Scan for the cell matching the given text and deliver its (X, Y) coordinate at center. 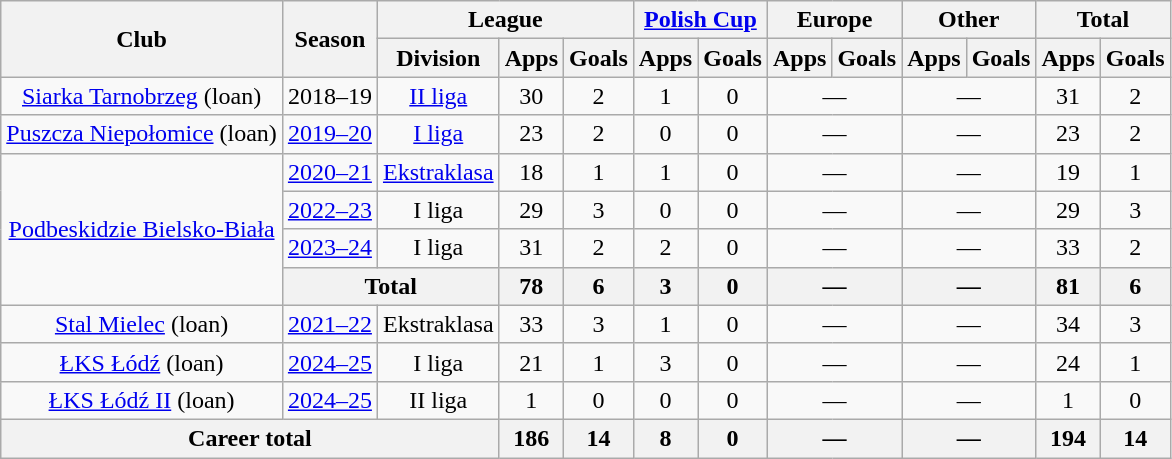
21 (531, 362)
Polish Cup (700, 20)
2019–20 (330, 134)
Podbeskidzie Bielsko-Biała (142, 229)
2020–21 (330, 172)
8 (665, 438)
Stal Mielec (loan) (142, 324)
League (505, 20)
194 (1068, 438)
Siarka Tarnobrzeg (loan) (142, 96)
ŁKS Łódź (loan) (142, 362)
2018–19 (330, 96)
2021–22 (330, 324)
78 (531, 286)
Division (438, 58)
19 (1068, 172)
81 (1068, 286)
2022–23 (330, 210)
Puszcza Niepołomice (loan) (142, 134)
18 (531, 172)
34 (1068, 324)
Season (330, 39)
24 (1068, 362)
ŁKS Łódź II (loan) (142, 400)
Club (142, 39)
Other (969, 20)
Europe (834, 20)
186 (531, 438)
Career total (250, 438)
30 (531, 96)
2023–24 (330, 248)
